Determine the [X, Y] coordinate at the center of the cell enclosing the given text.  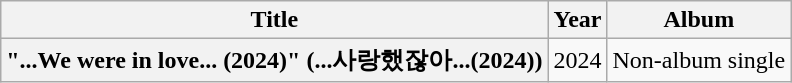
Non-album single [699, 60]
2024 [578, 60]
Title [274, 20]
"...We were in love... (2024)" (...사랑했잖아...(2024)) [274, 60]
Album [699, 20]
Year [578, 20]
